For the text-containing cell, return its midpoint in (X, Y) coordinate format. 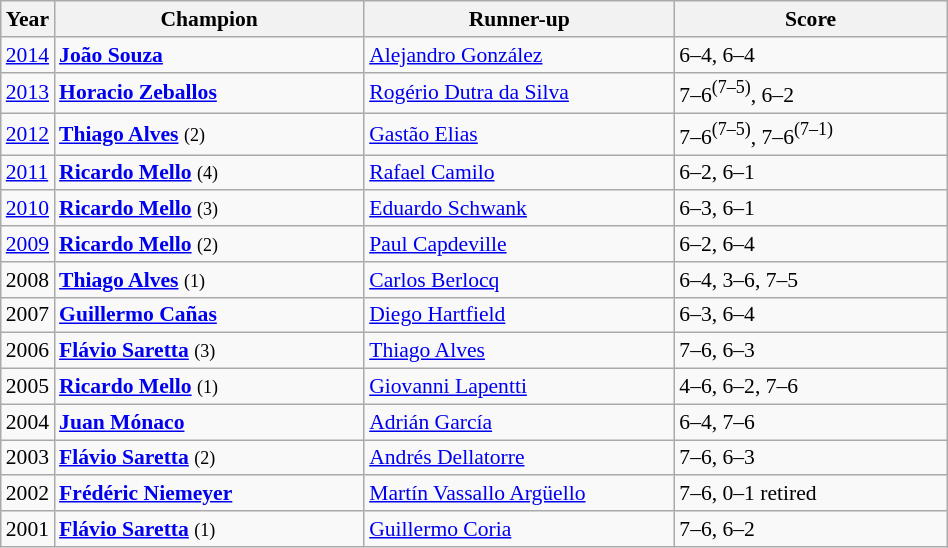
Adrián García (519, 422)
Frédéric Niemeyer (209, 494)
7–6(7–5), 6–2 (810, 92)
Guillermo Cañas (209, 316)
6–2, 6–1 (810, 173)
2012 (28, 134)
Ricardo Mello (2) (209, 244)
Gastão Elias (519, 134)
Year (28, 19)
Giovanni Lapentti (519, 387)
Ricardo Mello (1) (209, 387)
6–3, 6–4 (810, 316)
Horacio Zeballos (209, 92)
Rafael Camilo (519, 173)
7–6, 0–1 retired (810, 494)
6–4, 3–6, 7–5 (810, 280)
Juan Mónaco (209, 422)
Guillermo Coria (519, 529)
João Souza (209, 55)
2003 (28, 458)
Ricardo Mello (4) (209, 173)
6–4, 7–6 (810, 422)
2001 (28, 529)
2013 (28, 92)
7–6(7–5), 7–6(7–1) (810, 134)
6–3, 6–1 (810, 209)
2006 (28, 351)
2009 (28, 244)
Thiago Alves (2) (209, 134)
Flávio Saretta (3) (209, 351)
Diego Hartfield (519, 316)
Flávio Saretta (1) (209, 529)
Score (810, 19)
Carlos Berlocq (519, 280)
Paul Capdeville (519, 244)
2005 (28, 387)
Champion (209, 19)
Ricardo Mello (3) (209, 209)
2004 (28, 422)
2007 (28, 316)
Runner-up (519, 19)
Thiago Alves (1) (209, 280)
6–4, 6–4 (810, 55)
2014 (28, 55)
Thiago Alves (519, 351)
Alejandro González (519, 55)
Flávio Saretta (2) (209, 458)
Martín Vassallo Argüello (519, 494)
2011 (28, 173)
2002 (28, 494)
7–6, 6–2 (810, 529)
6–2, 6–4 (810, 244)
Eduardo Schwank (519, 209)
2008 (28, 280)
2010 (28, 209)
Andrés Dellatorre (519, 458)
4–6, 6–2, 7–6 (810, 387)
Rogério Dutra da Silva (519, 92)
